Locate the cell with the specified text and output its [x, y] center coordinate. 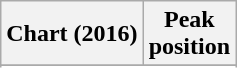
Peakposition [189, 34]
Chart (2016) [72, 34]
